Locate the cell with the specified text and output its (X, Y) center coordinate. 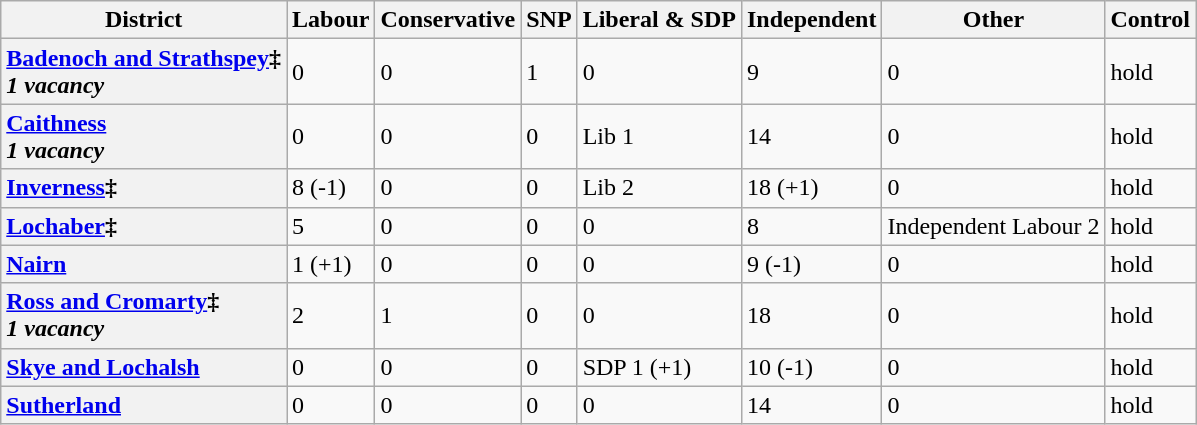
Independent Labour 2 (994, 226)
Skye and Lochalsh (144, 367)
10 (-1) (811, 367)
9 (-1) (811, 264)
2 (331, 316)
1 (+1) (331, 264)
Lib 1 (659, 136)
Lochaber‡ (144, 226)
Lib 2 (659, 188)
Independent (811, 20)
5 (331, 226)
SNP (549, 20)
Ross and Cromarty‡1 vacancy (144, 316)
Other (994, 20)
District (144, 20)
Badenoch and Strathspey‡1 vacancy (144, 72)
Conservative (448, 20)
9 (811, 72)
18 (+1) (811, 188)
Caithness1 vacancy (144, 136)
8 (-1) (331, 188)
Control (1150, 20)
Liberal & SDP (659, 20)
18 (811, 316)
Nairn (144, 264)
Labour (331, 20)
SDP 1 (+1) (659, 367)
8 (811, 226)
Sutherland (144, 405)
Inverness‡ (144, 188)
